Pinpoint the cell where the given text exists, returning its [X, Y] midpoint coordinate. 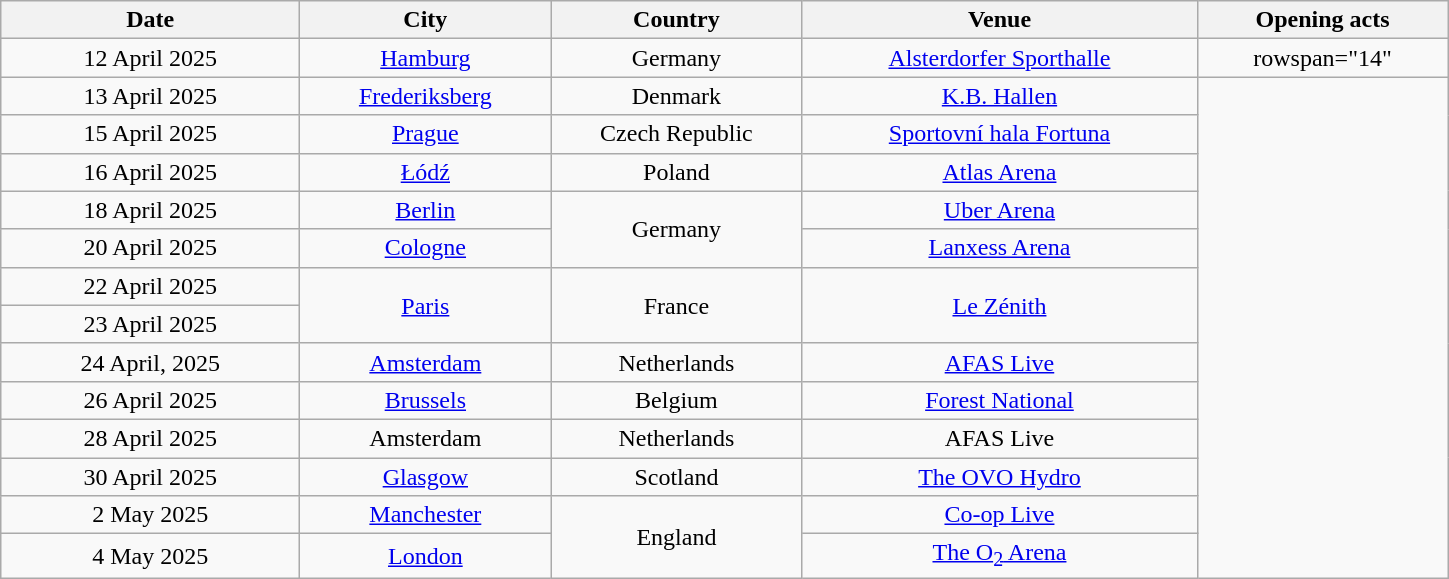
2 May 2025 [150, 515]
Uber Arena [1000, 210]
The O2 Arena [1000, 556]
Berlin [426, 210]
Denmark [676, 96]
15 April 2025 [150, 134]
Frederiksberg [426, 96]
23 April 2025 [150, 324]
Lanxess Arena [1000, 248]
Date [150, 20]
Belgium [676, 400]
Glasgow [426, 477]
rowspan="14" [1322, 58]
Hamburg [426, 58]
France [676, 305]
4 May 2025 [150, 556]
Prague [426, 134]
Łódź [426, 172]
Sportovní hala Fortuna [1000, 134]
Opening acts [1322, 20]
24 April, 2025 [150, 362]
London [426, 556]
18 April 2025 [150, 210]
England [676, 537]
Venue [1000, 20]
The OVO Hydro [1000, 477]
Country [676, 20]
28 April 2025 [150, 438]
Cologne [426, 248]
Atlas Arena [1000, 172]
K.B. Hallen [1000, 96]
Forest National [1000, 400]
13 April 2025 [150, 96]
30 April 2025 [150, 477]
Le Zénith [1000, 305]
Paris [426, 305]
22 April 2025 [150, 286]
16 April 2025 [150, 172]
Alsterdorfer Sporthalle [1000, 58]
Brussels [426, 400]
City [426, 20]
Manchester [426, 515]
Co-op Live [1000, 515]
12 April 2025 [150, 58]
Scotland [676, 477]
26 April 2025 [150, 400]
20 April 2025 [150, 248]
Poland [676, 172]
Czech Republic [676, 134]
